Return [x, y] of the center of cell containing provided text 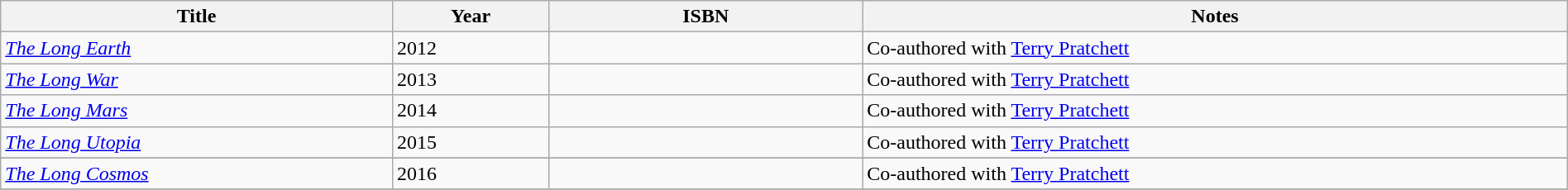
ISBN [706, 17]
The Long Mars [197, 111]
2012 [470, 48]
Notes [1216, 17]
Year [470, 17]
The Long War [197, 79]
2013 [470, 79]
2016 [470, 173]
2014 [470, 111]
The Long Cosmos [197, 173]
The Long Utopia [197, 142]
The Long Earth [197, 48]
2015 [470, 142]
Title [197, 17]
